Search for the cell housing the specified text and yield its [X, Y] center coordinate. 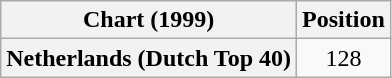
128 [344, 58]
Chart (1999) [149, 20]
Position [344, 20]
Netherlands (Dutch Top 40) [149, 58]
